Return [X, Y] of the center of cell containing provided text 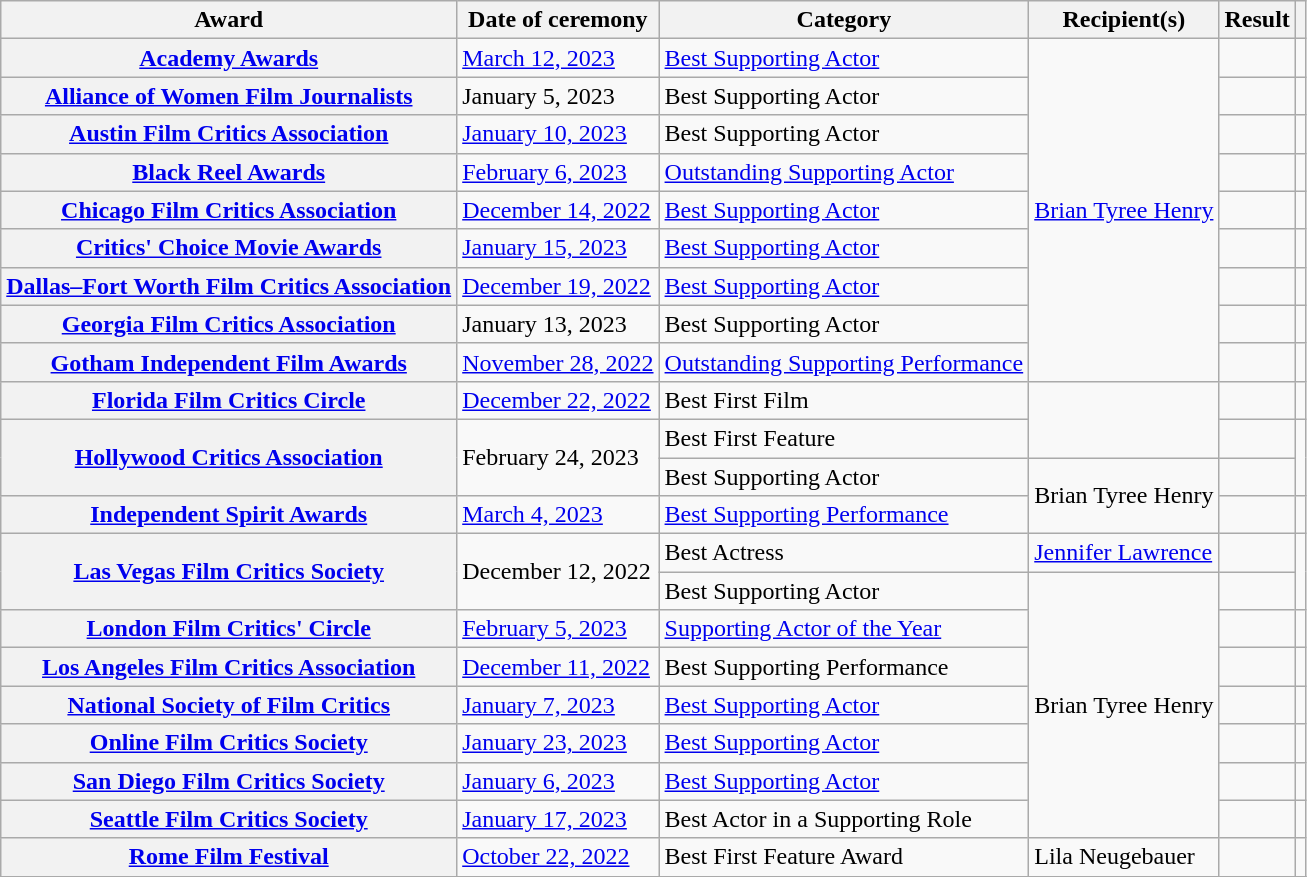
Gotham Independent Film Awards [229, 362]
Seattle Film Critics Society [229, 819]
Austin Film Critics Association [229, 134]
Outstanding Supporting Actor [844, 172]
Florida Film Critics Circle [229, 400]
December 11, 2022 [558, 667]
December 12, 2022 [558, 572]
February 24, 2023 [558, 457]
December 14, 2022 [558, 210]
February 5, 2023 [558, 629]
Outstanding Supporting Performance [844, 362]
Category [844, 20]
Recipient(s) [1124, 20]
Best Actor in a Supporting Role [844, 819]
Critics' Choice Movie Awards [229, 248]
Las Vegas Film Critics Society [229, 572]
Result [1257, 20]
March 4, 2023 [558, 515]
Independent Spirit Awards [229, 515]
Best First Feature Award [844, 857]
January 5, 2023 [558, 96]
January 6, 2023 [558, 781]
Online Film Critics Society [229, 743]
Supporting Actor of the Year [844, 629]
National Society of Film Critics [229, 705]
Chicago Film Critics Association [229, 210]
Best First Film [844, 400]
Lila Neugebauer [1124, 857]
Dallas–Fort Worth Film Critics Association [229, 286]
November 28, 2022 [558, 362]
Alliance of Women Film Journalists [229, 96]
March 12, 2023 [558, 58]
January 10, 2023 [558, 134]
January 17, 2023 [558, 819]
February 6, 2023 [558, 172]
January 7, 2023 [558, 705]
Black Reel Awards [229, 172]
December 22, 2022 [558, 400]
January 13, 2023 [558, 324]
Academy Awards [229, 58]
London Film Critics' Circle [229, 629]
San Diego Film Critics Society [229, 781]
Hollywood Critics Association [229, 457]
Award [229, 20]
October 22, 2022 [558, 857]
Date of ceremony [558, 20]
December 19, 2022 [558, 286]
Best Actress [844, 553]
January 23, 2023 [558, 743]
Rome Film Festival [229, 857]
Jennifer Lawrence [1124, 553]
January 15, 2023 [558, 248]
Los Angeles Film Critics Association [229, 667]
Georgia Film Critics Association [229, 324]
Best First Feature [844, 438]
